Return the [X, Y] coordinate for the center point of the cell that contains the specified text.  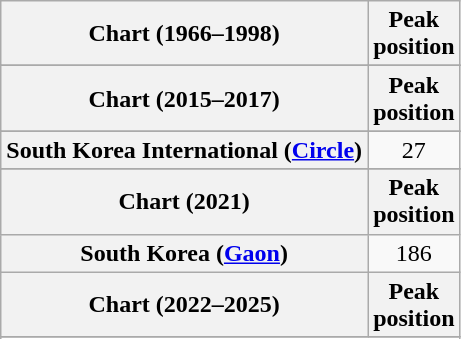
Chart (2022–2025) [184, 304]
South Korea (Gaon) [184, 253]
Chart (2015–2017) [184, 98]
27 [414, 150]
186 [414, 253]
South Korea International (Circle) [184, 150]
Chart (2021) [184, 202]
Chart (1966–1998) [184, 34]
